Extract the (x, y) coordinate from the center of the cell holding the provided text.  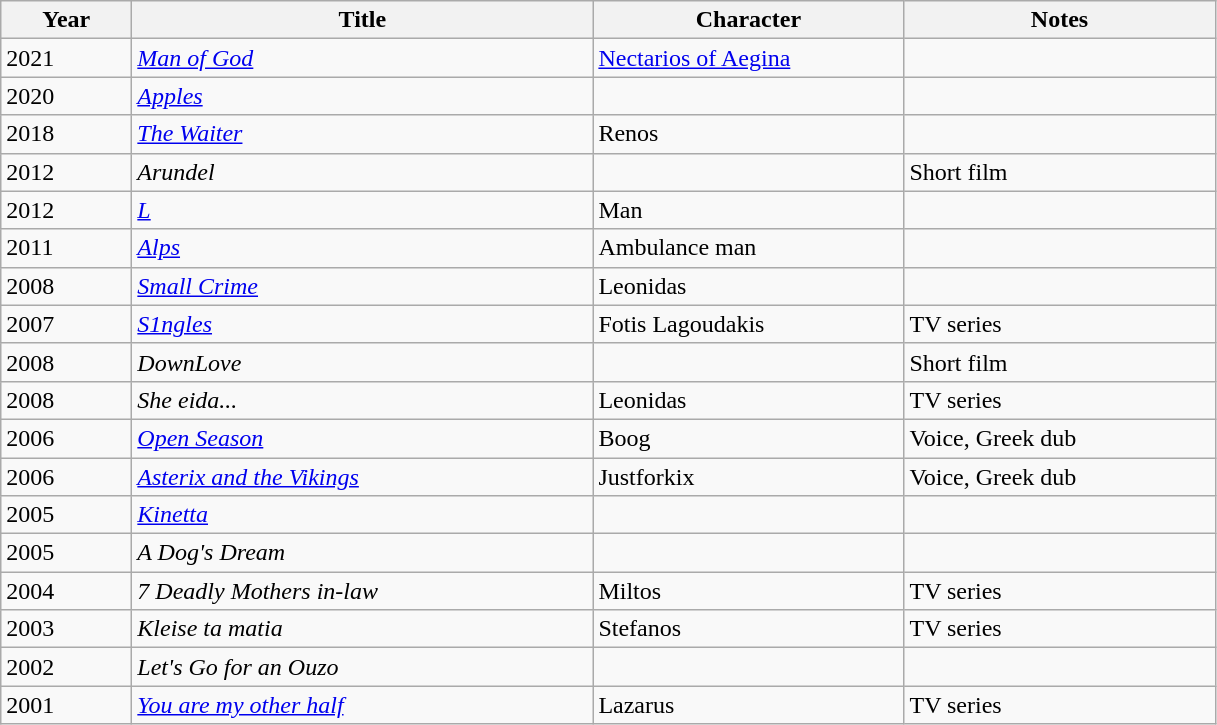
A Dog's Dream (362, 553)
You are my other half (362, 705)
DownLove (362, 362)
S1ngles (362, 324)
Ambulance man (748, 248)
2007 (66, 324)
2021 (66, 58)
Small Crime (362, 286)
7 Deadly Mothers in-law (362, 591)
Nectarios of Aegina (748, 58)
Alps (362, 248)
Asterix and the Vikings (362, 477)
2002 (66, 667)
Year (66, 20)
2020 (66, 96)
Kinetta (362, 515)
2001 (66, 705)
Title (362, 20)
Lazarus (748, 705)
2018 (66, 134)
Renos (748, 134)
Fotis Lagoudakis (748, 324)
Boog (748, 438)
Stefanos (748, 629)
Man (748, 210)
Arundel (362, 172)
She eida... (362, 400)
2003 (66, 629)
2011 (66, 248)
Open Season (362, 438)
Notes (1060, 20)
Apples (362, 96)
The Waiter (362, 134)
Man of God (362, 58)
Miltos (748, 591)
Let's Go for an Ouzo (362, 667)
2004 (66, 591)
L (362, 210)
Kleise ta matia (362, 629)
Justforkix (748, 477)
Character (748, 20)
